Output the [x, y] coordinate of the center of the cell containing the given text.  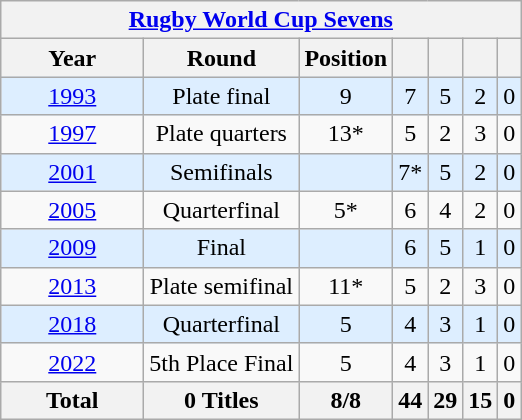
2013 [72, 286]
Semifinals [222, 172]
29 [446, 400]
2005 [72, 210]
Rugby World Cup Sevens [261, 20]
2018 [72, 324]
Year [72, 58]
5th Place Final [222, 362]
9 [346, 96]
1993 [72, 96]
Round [222, 58]
2022 [72, 362]
7* [410, 172]
2001 [72, 172]
13* [346, 134]
15 [480, 400]
Plate final [222, 96]
Plate quarters [222, 134]
2009 [72, 248]
44 [410, 400]
11* [346, 286]
5* [346, 210]
Final [222, 248]
Total [72, 400]
0 Titles [222, 400]
Plate semifinal [222, 286]
8/8 [346, 400]
Position [346, 58]
1997 [72, 134]
7 [410, 96]
